Return the [X, Y] coordinate for the center point of the cell that contains the specified text.  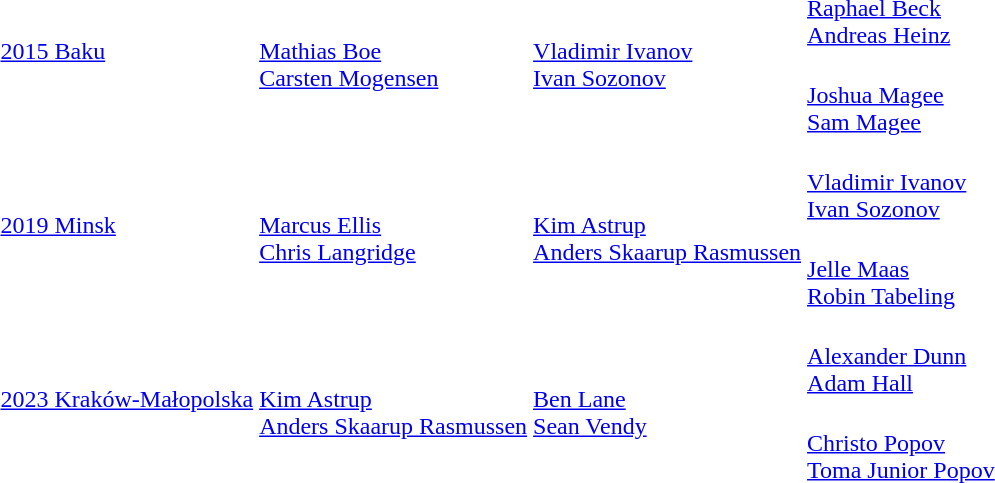
Marcus EllisChris Langridge [394, 226]
Kim Astrup Anders Skaarup Rasmussen [668, 226]
